Return the [X, Y] coordinate for the center point of the cell that contains the specified text.  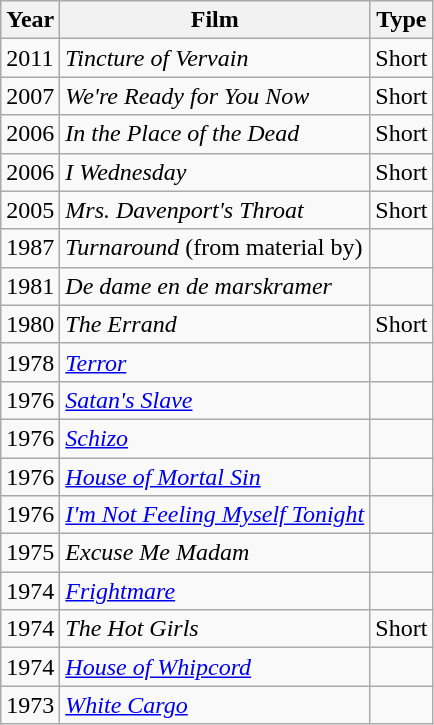
The Hot Girls [215, 629]
1975 [30, 553]
Schizo [215, 438]
1978 [30, 362]
1973 [30, 705]
2005 [30, 210]
1980 [30, 324]
Satan's Slave [215, 400]
White Cargo [215, 705]
De dame en de marskramer [215, 286]
Turnaround (from material by) [215, 248]
1987 [30, 248]
Year [30, 20]
2007 [30, 96]
1981 [30, 286]
We're Ready for You Now [215, 96]
House of Mortal Sin [215, 477]
Tincture of Vervain [215, 58]
Film [215, 20]
In the Place of the Dead [215, 134]
Terror [215, 362]
I'm Not Feeling Myself Tonight [215, 515]
Excuse Me Madam [215, 553]
2011 [30, 58]
Mrs. Davenport's Throat [215, 210]
I Wednesday [215, 172]
Frightmare [215, 591]
House of Whipcord [215, 667]
Type [402, 20]
The Errand [215, 324]
